Find where the given text appears and provide that cell's center as [X, Y] coordinate. 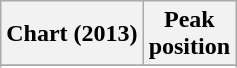
Chart (2013) [72, 34]
Peakposition [189, 34]
